Detect which cell encompasses the target text, then output its (X, Y) center coordinate. 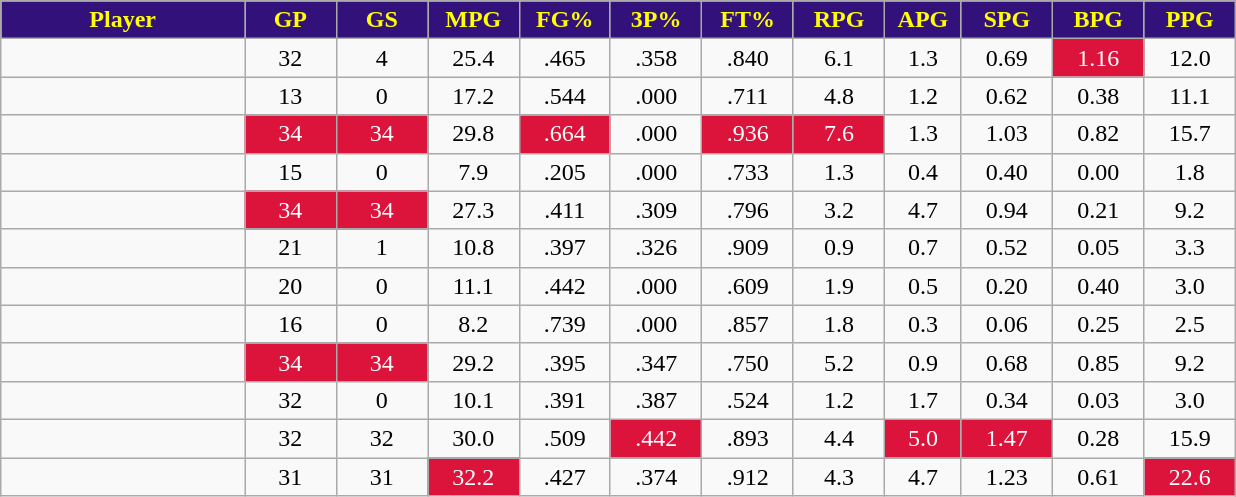
13 (290, 96)
.387 (656, 400)
.391 (564, 400)
8.2 (474, 324)
15 (290, 172)
0.03 (1098, 400)
.796 (748, 210)
0.4 (923, 172)
4.4 (838, 438)
32.2 (474, 477)
.840 (748, 58)
0.7 (923, 248)
SPG (1006, 20)
.326 (656, 248)
0.38 (1098, 96)
10.8 (474, 248)
.857 (748, 324)
.912 (748, 477)
0.21 (1098, 210)
.936 (748, 134)
PPG (1190, 20)
0.82 (1098, 134)
5.2 (838, 362)
.733 (748, 172)
.739 (564, 324)
0.94 (1006, 210)
GP (290, 20)
0.69 (1006, 58)
0.05 (1098, 248)
4.3 (838, 477)
0.61 (1098, 477)
25.4 (474, 58)
7.6 (838, 134)
16 (290, 324)
FT% (748, 20)
6.1 (838, 58)
17.2 (474, 96)
29.8 (474, 134)
1.03 (1006, 134)
.465 (564, 58)
2.5 (1190, 324)
.347 (656, 362)
BPG (1098, 20)
1.23 (1006, 477)
4 (382, 58)
Player (123, 20)
.893 (748, 438)
.309 (656, 210)
.750 (748, 362)
1.16 (1098, 58)
.544 (564, 96)
1 (382, 248)
3.2 (838, 210)
0.28 (1098, 438)
20 (290, 286)
0.68 (1006, 362)
.609 (748, 286)
7.9 (474, 172)
4.8 (838, 96)
0.06 (1006, 324)
.664 (564, 134)
10.1 (474, 400)
.909 (748, 248)
0.25 (1098, 324)
0.3 (923, 324)
MPG (474, 20)
0.85 (1098, 362)
29.2 (474, 362)
12.0 (1190, 58)
0.62 (1006, 96)
1.7 (923, 400)
0.34 (1006, 400)
.395 (564, 362)
1.9 (838, 286)
.374 (656, 477)
APG (923, 20)
15.9 (1190, 438)
.397 (564, 248)
1.47 (1006, 438)
FG% (564, 20)
0.5 (923, 286)
GS (382, 20)
27.3 (474, 210)
.411 (564, 210)
21 (290, 248)
0.52 (1006, 248)
.524 (748, 400)
22.6 (1190, 477)
3P% (656, 20)
5.0 (923, 438)
3.3 (1190, 248)
15.7 (1190, 134)
.358 (656, 58)
.711 (748, 96)
.509 (564, 438)
.427 (564, 477)
RPG (838, 20)
.205 (564, 172)
0.20 (1006, 286)
30.0 (474, 438)
0.00 (1098, 172)
